Scan for the cell matching the given text and deliver its [x, y] coordinate at center. 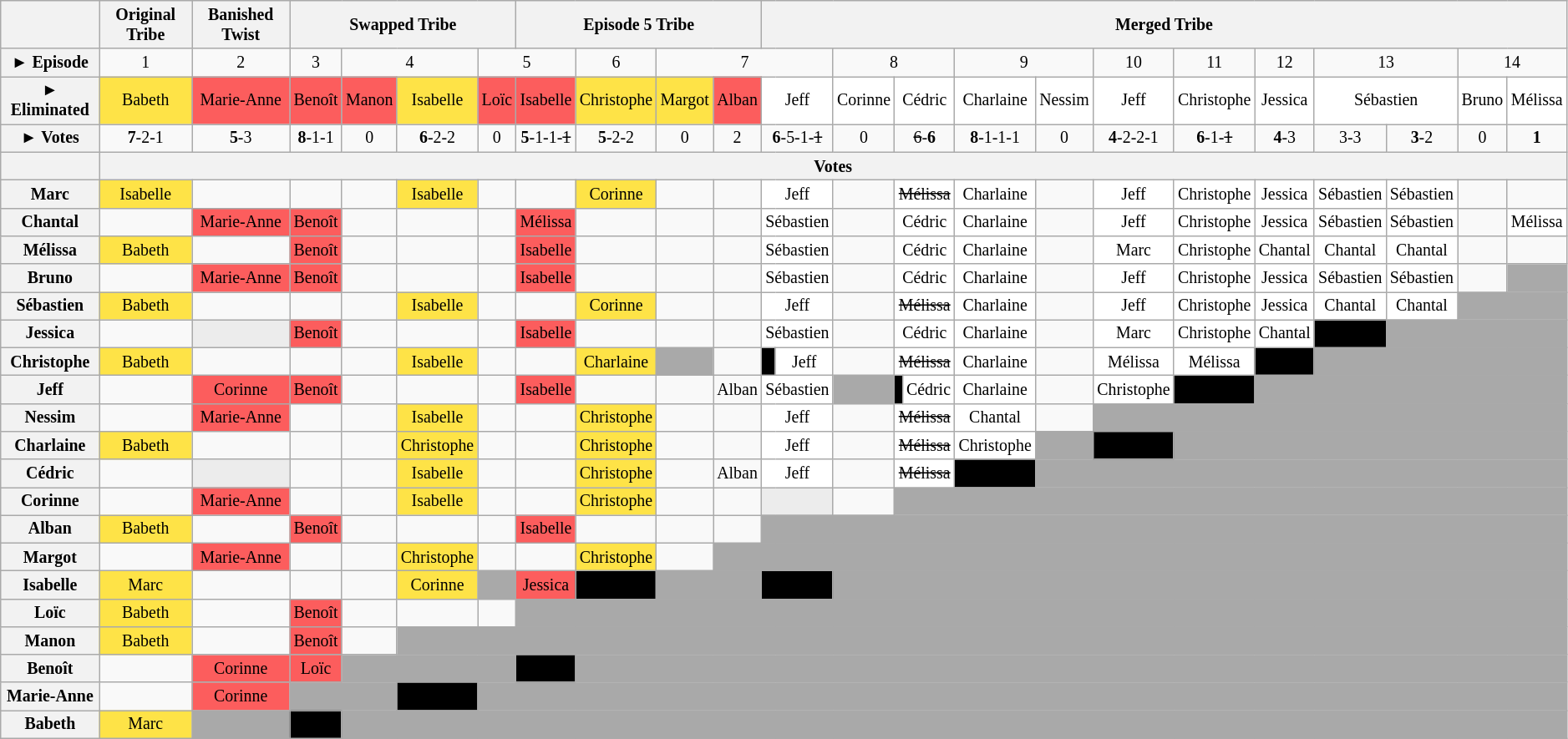
13 [1385, 62]
3-3 [1350, 139]
Banished Twist [241, 25]
8-1-1 [316, 139]
Swapped Tribe [403, 25]
Votes [833, 167]
4 [409, 62]
3 [316, 62]
7-2-1 [145, 139]
10 [1134, 62]
3-2 [1422, 139]
14 [1512, 62]
► Episode [50, 62]
9 [1024, 62]
6-5-1-1 [798, 139]
5-3 [241, 139]
6 [617, 62]
7 [745, 62]
8-1-1-1 [996, 139]
► Votes [50, 139]
Merged Tribe [1165, 25]
12 [1285, 62]
6-2-2 [438, 139]
Original Tribe [145, 25]
Episode 5 Tribe [639, 25]
4-2-2-1 [1134, 139]
5-1-1-1 [546, 139]
8 [894, 62]
► Eliminated [50, 100]
6-1-1 [1215, 139]
11 [1215, 62]
4-3 [1285, 139]
5 [526, 62]
5-2-2 [617, 139]
6-6 [925, 139]
